Locate the cell with the specified text and output its [X, Y] center coordinate. 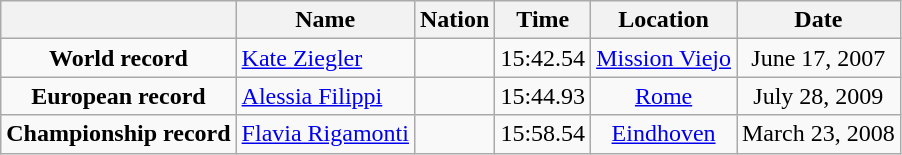
Name [325, 20]
Alessia Filippi [325, 96]
Time [543, 20]
Location [664, 20]
Rome [664, 96]
Kate Ziegler [325, 58]
European record [118, 96]
Date [818, 20]
Flavia Rigamonti [325, 134]
July 28, 2009 [818, 96]
March 23, 2008 [818, 134]
Mission Viejo [664, 58]
Championship record [118, 134]
15:42.54 [543, 58]
Nation [454, 20]
15:44.93 [543, 96]
Eindhoven [664, 134]
June 17, 2007 [818, 58]
World record [118, 58]
15:58.54 [543, 134]
